Return (x, y) of the center of cell containing provided text 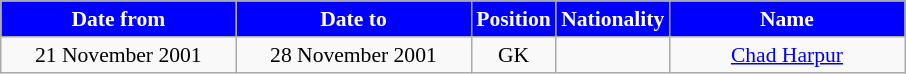
Position (514, 19)
Name (786, 19)
21 November 2001 (118, 55)
Date from (118, 19)
GK (514, 55)
28 November 2001 (354, 55)
Date to (354, 19)
Nationality (612, 19)
Chad Harpur (786, 55)
